Provide the (X, Y) coordinate of the cell's center where the given text is located.  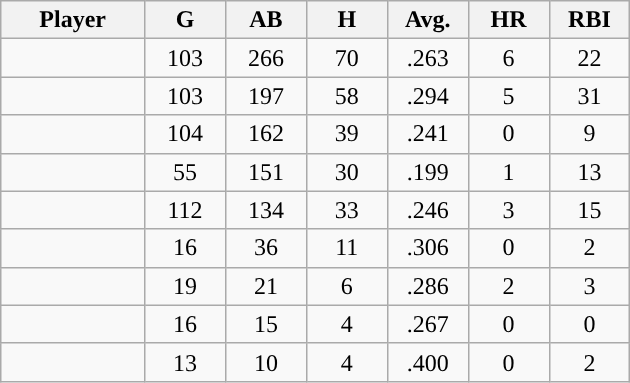
.199 (428, 172)
.306 (428, 248)
10 (266, 362)
39 (346, 134)
.286 (428, 286)
197 (266, 96)
151 (266, 172)
AB (266, 20)
11 (346, 248)
22 (590, 58)
55 (186, 172)
266 (266, 58)
33 (346, 210)
19 (186, 286)
G (186, 20)
21 (266, 286)
Player (73, 20)
31 (590, 96)
.263 (428, 58)
30 (346, 172)
HR (508, 20)
162 (266, 134)
9 (590, 134)
5 (508, 96)
.241 (428, 134)
1 (508, 172)
36 (266, 248)
112 (186, 210)
.294 (428, 96)
RBI (590, 20)
.246 (428, 210)
104 (186, 134)
H (346, 20)
70 (346, 58)
.400 (428, 362)
.267 (428, 324)
Avg. (428, 20)
58 (346, 96)
134 (266, 210)
